Find where the given text appears and provide that cell's center as [X, Y] coordinate. 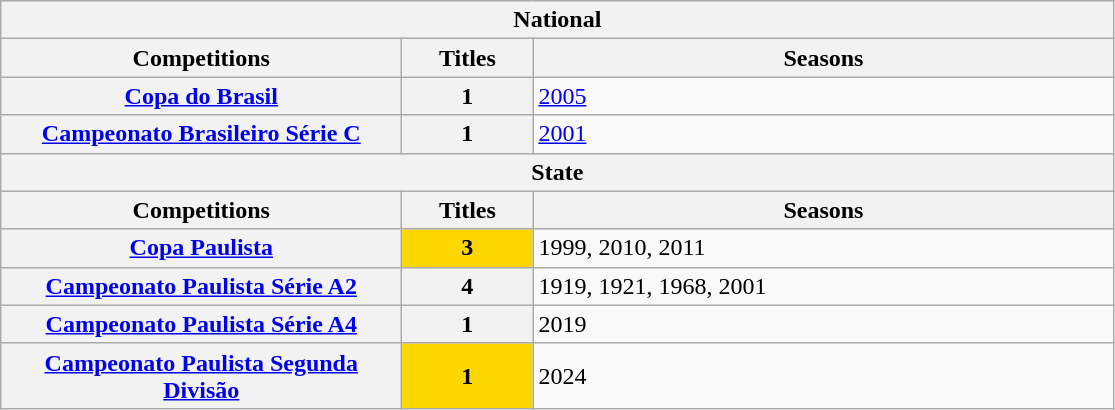
Copa Paulista [202, 248]
1919, 1921, 1968, 2001 [824, 286]
Campeonato Paulista Segunda Divisão [202, 376]
Campeonato Brasileiro Série C [202, 134]
3 [468, 248]
1999, 2010, 2011 [824, 248]
2019 [824, 324]
2005 [824, 96]
Copa do Brasil [202, 96]
2024 [824, 376]
National [558, 20]
Campeonato Paulista Série A2 [202, 286]
State [558, 172]
2001 [824, 134]
Campeonato Paulista Série A4 [202, 324]
4 [468, 286]
